Determine the (x, y) coordinate at the center of the cell enclosing the given text.  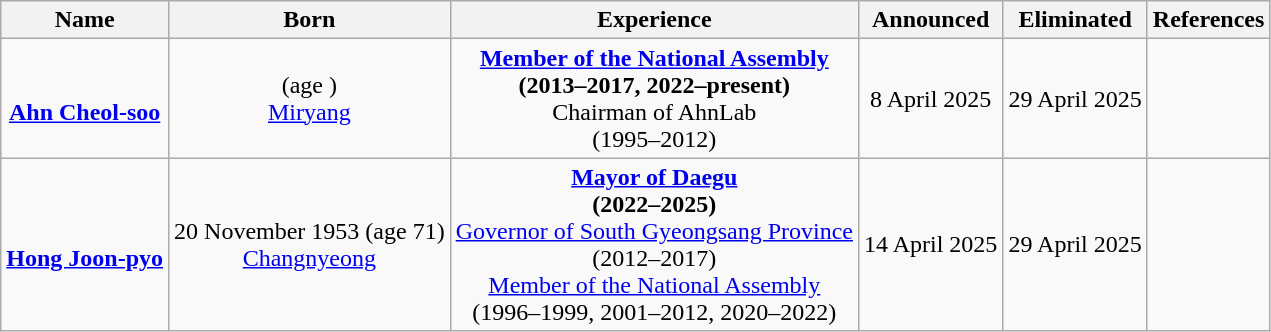
Eliminated (1075, 20)
Name (85, 20)
Announced (930, 20)
8 April 2025 (930, 98)
Ahn Cheol-soo (85, 98)
References (1208, 20)
20 November 1953 (age 71)Changnyeong (310, 244)
Experience (654, 20)
Member of the National Assembly (2013–2017, 2022–present)Chairman of AhnLab (1995–2012) (654, 98)
Mayor of Daegu (2022–2025)Governor of South Gyeongsang Province (2012–2017)Member of the National Assembly (1996–1999, 2001–2012, 2020–2022) (654, 244)
14 April 2025 (930, 244)
Born (310, 20)
Hong Joon-pyo (85, 244)
(age )Miryang (310, 98)
